Locate the cell with the specified text and output its (X, Y) center coordinate. 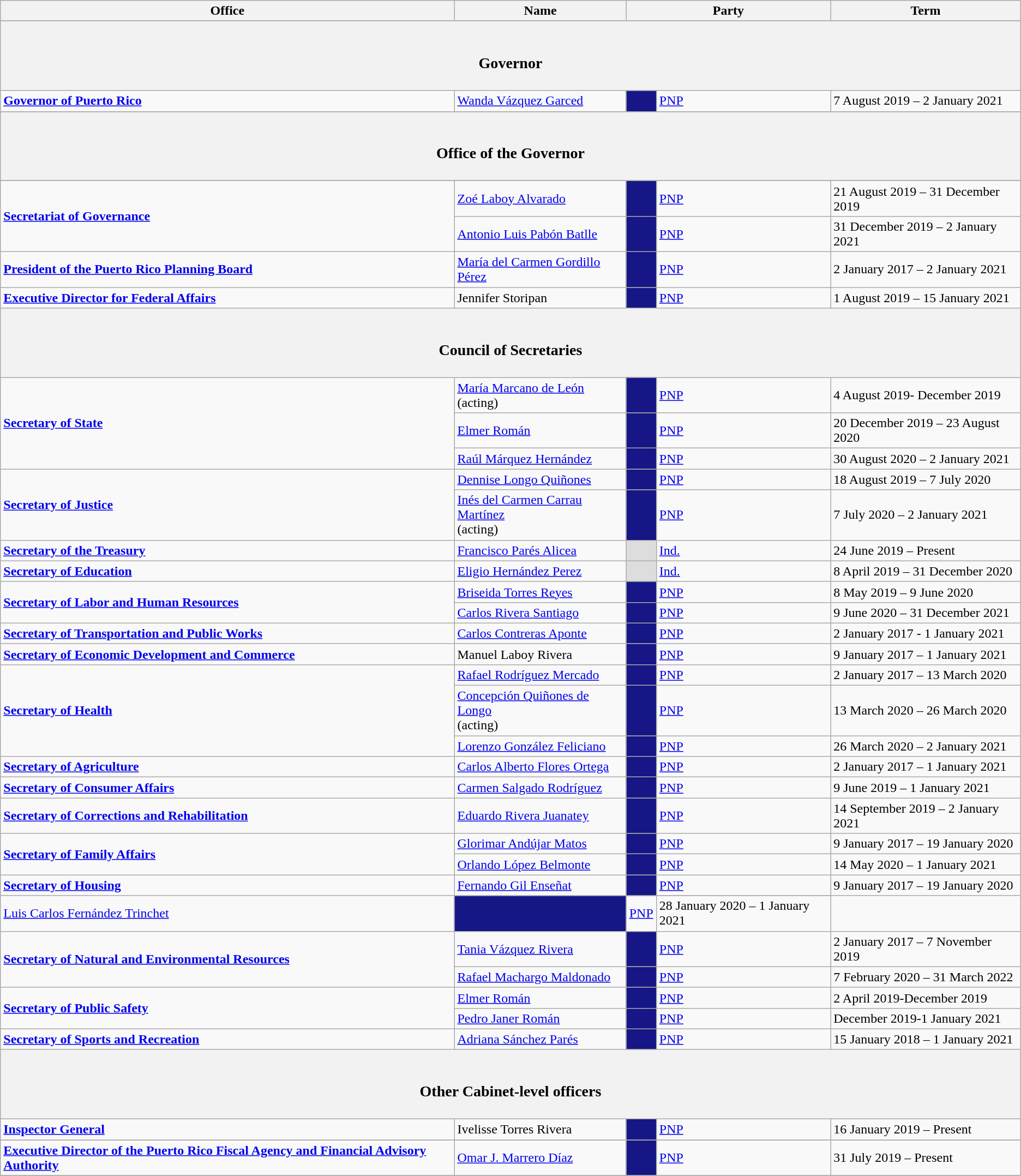
7 July 2020 – 2 January 2021 (926, 515)
Dennise Longo Quiñones (540, 479)
9 January 2017 – 1 January 2021 (926, 654)
Rafael Machargo Maldonado (540, 977)
Raúl Márquez Hernández (540, 459)
2 April 2019-December 2019 (926, 998)
Term (926, 11)
Manuel Laboy Rivera (540, 654)
Council of Secretaries (510, 343)
Antonio Luis Pabón Batlle (540, 233)
13 March 2020 – 26 March 2020 (926, 711)
Secretary of Justice (227, 505)
Francisco Parés Alicea (540, 550)
31 July 2019 – Present (926, 1157)
31 December 2019 – 2 January 2021 (926, 233)
Glorimar Andújar Matos (540, 844)
4 August 2019- December 2019 (926, 395)
Secretary of Natural and Environmental Resources (227, 959)
Carmen Salgado Rodríguez (540, 788)
Secretariat of Governance (227, 216)
María del Carmen Gordillo Pérez (540, 269)
Jennifer Storipan (540, 297)
Carlos Alberto Flores Ortega (540, 767)
Executive Director for Federal Affairs (227, 297)
Office (227, 11)
December 2019-1 January 2021 (926, 1018)
8 April 2019 – 31 December 2020 (926, 571)
Secretary of the Treasury (227, 550)
Eduardo Rivera Juanatey (540, 816)
Tania Vázquez Rivera (540, 949)
14 May 2020 – 1 January 2021 (926, 865)
Governor (510, 56)
Zoé Laboy Alvarado (540, 199)
2 January 2017 – 2 January 2021 (926, 269)
Party (728, 11)
Secretary of Consumer Affairs (227, 788)
Concepción Quiñones de Longo (acting) (540, 711)
16 January 2019 – Present (926, 1130)
Orlando López Belmonte (540, 865)
2 January 2017 – 13 March 2020 (926, 675)
Secretary of Sports and Recreation (227, 1039)
Governor of Puerto Rico (227, 101)
Secretary of Corrections and Rehabilitation (227, 816)
Adriana Sánchez Parés (540, 1039)
2 January 2017 – 1 January 2021 (926, 767)
26 March 2020 – 2 January 2021 (926, 746)
8 May 2019 – 9 June 2020 (926, 592)
28 January 2020 – 1 January 2021 (743, 913)
Secretary of Economic Development and Commerce (227, 654)
Secretary of Family Affairs (227, 854)
9 June 2020 – 31 December 2021 (926, 613)
21 August 2019 – 31 December 2019 (926, 199)
Executive Director of the Puerto Rico Fiscal Agency and Financial Advisory Authority (227, 1157)
15 January 2018 – 1 January 2021 (926, 1039)
Ivelisse Torres Rivera (540, 1130)
Secretary of Housing (227, 885)
7 August 2019 – 2 January 2021 (926, 101)
Secretary of Agriculture (227, 767)
Office of the Governor (510, 146)
President of the Puerto Rico Planning Board (227, 269)
Secretary of Education (227, 571)
Secretary of State (227, 423)
Inés del Carmen Carrau Martínez(acting) (540, 515)
Wanda Vázquez Garced (540, 101)
Other Cabinet-level officers (510, 1084)
2 January 2017 - 1 January 2021 (926, 633)
María Marcano de León (acting) (540, 395)
9 June 2019 – 1 January 2021 (926, 788)
Name (540, 11)
30 August 2020 – 2 January 2021 (926, 459)
Inspector General (227, 1130)
1 August 2019 – 15 January 2021 (926, 297)
Omar J. Marrero Díaz (540, 1157)
20 December 2019 – 23 August 2020 (926, 431)
Eligio Hernández Perez (540, 571)
7 February 2020 – 31 March 2022 (926, 977)
Secretary of Public Safety (227, 1008)
Lorenzo González Feliciano (540, 746)
14 September 2019 – 2 January 2021 (926, 816)
Secretary of Health (227, 710)
Luis Carlos Fernández Trinchet (227, 913)
Pedro Janer Román (540, 1018)
Rafael Rodríguez Mercado (540, 675)
Carlos Rivera Santiago (540, 613)
2 January 2017 – 7 November 2019 (926, 949)
Fernando Gil Enseñat (540, 885)
Briseida Torres Reyes (540, 592)
18 August 2019 – 7 July 2020 (926, 479)
Secretary of Transportation and Public Works (227, 633)
Carlos Contreras Aponte (540, 633)
Secretary of Labor and Human Resources (227, 602)
24 June 2019 – Present (926, 550)
